For the text-containing cell, return its midpoint in [X, Y] coordinate format. 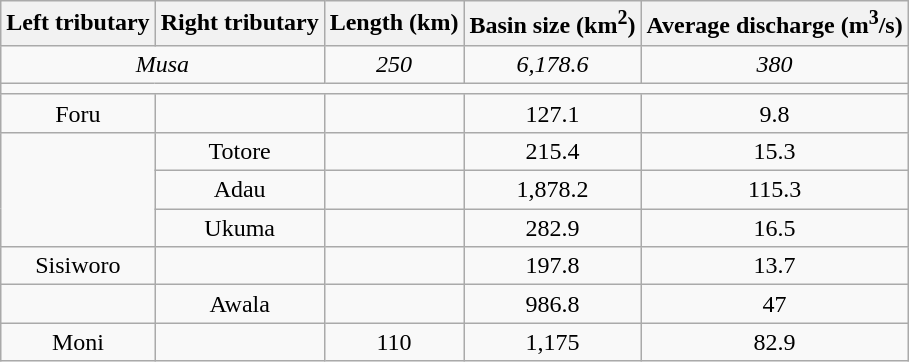
Foru [78, 113]
Moni [78, 342]
380 [774, 64]
110 [394, 342]
Ukuma [240, 228]
Adau [240, 190]
Totore [240, 151]
82.9 [774, 342]
Sisiworo [78, 266]
1,175 [552, 342]
15.3 [774, 151]
Right tributary [240, 24]
6,178.6 [552, 64]
13.7 [774, 266]
Musa [162, 64]
250 [394, 64]
986.8 [552, 304]
Length (km) [394, 24]
16.5 [774, 228]
197.8 [552, 266]
1,878.2 [552, 190]
47 [774, 304]
282.9 [552, 228]
Awala [240, 304]
Basin size (km2) [552, 24]
Left tributary [78, 24]
Average discharge (m3/s) [774, 24]
115.3 [774, 190]
9.8 [774, 113]
127.1 [552, 113]
215.4 [552, 151]
